Detect which cell encompasses the target text, then output its (x, y) center coordinate. 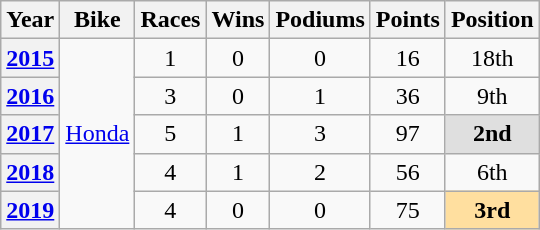
2018 (30, 172)
Wins (238, 20)
56 (408, 172)
6th (492, 172)
9th (492, 96)
18th (492, 58)
36 (408, 96)
2015 (30, 58)
75 (408, 210)
Points (408, 20)
Races (170, 20)
2017 (30, 134)
97 (408, 134)
2nd (492, 134)
Podiums (320, 20)
5 (170, 134)
Bike (98, 20)
2019 (30, 210)
Position (492, 20)
Honda (98, 134)
3rd (492, 210)
2016 (30, 96)
Year (30, 20)
16 (408, 58)
2 (320, 172)
